Pinpoint the cell where the given text exists, returning its [x, y] midpoint coordinate. 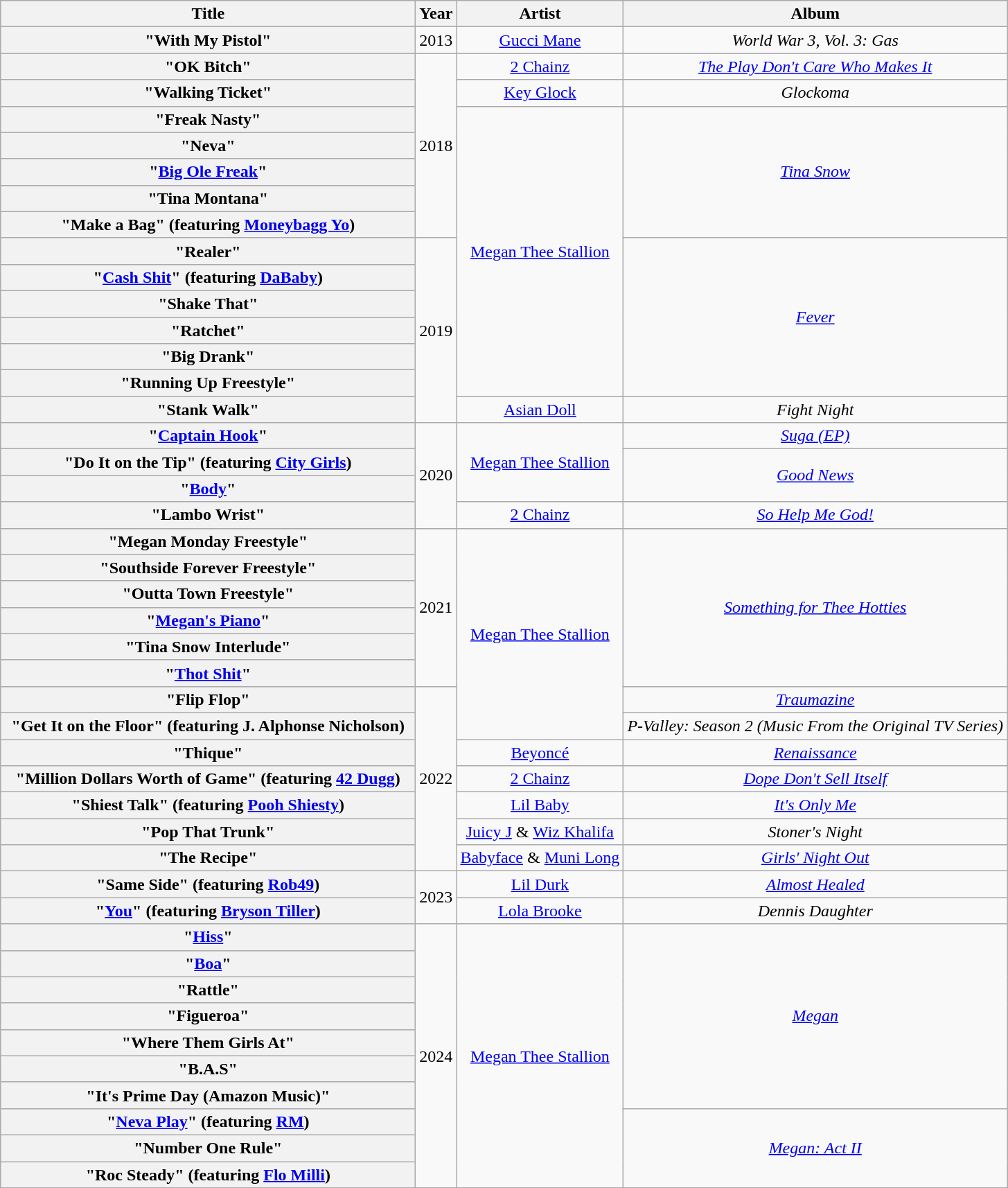
Artist [540, 14]
2019 [436, 330]
Almost Healed [815, 884]
Dennis Daughter [815, 911]
"Million Dollars Worth of Game" (featuring 42 Dugg) [208, 779]
World War 3, Vol. 3: Gas [815, 40]
"Tina Snow Interlude" [208, 647]
Lola Brooke [540, 911]
"Pop That Trunk" [208, 832]
"B.A.S" [208, 1069]
2023 [436, 898]
Juicy J & Wiz Khalifa [540, 832]
"Cash Shit" (featuring DaBaby) [208, 277]
"Megan Monday Freestyle" [208, 541]
Asian Doll [540, 410]
"Neva Play" (featuring RM) [208, 1121]
2024 [436, 1056]
Megan: Act II [815, 1148]
"Running Up Freestyle" [208, 383]
"Do It on the Tip" (featuring City Girls) [208, 462]
Gucci Mane [540, 40]
"You" (featuring Bryson Tiller) [208, 911]
"Outta Town Freestyle" [208, 594]
"Captain Hook" [208, 436]
"Southside Forever Freestyle" [208, 568]
"Big Ole Freak" [208, 172]
"Ratchet" [208, 331]
Renaissance [815, 752]
Girls' Night Out [815, 858]
"Thot Shit" [208, 673]
Key Glock [540, 93]
Tina Snow [815, 172]
"Figueroa" [208, 1016]
2018 [436, 146]
Fight Night [815, 410]
"Flip Flop" [208, 699]
"Big Drank" [208, 357]
Album [815, 14]
P-Valley: Season 2 (Music From the Original TV Series) [815, 726]
"Where Them Girls At" [208, 1042]
"It's Prime Day (Amazon Music)" [208, 1095]
"Megan's Piano" [208, 620]
"Make a Bag" (featuring Moneybagg Yo) [208, 225]
"Walking Ticket" [208, 93]
"Shiest Talk" (featuring Pooh Shiesty) [208, 805]
Lil Baby [540, 805]
"Same Side" (featuring Rob49) [208, 884]
2022 [436, 778]
"Rattle" [208, 990]
Traumazine [815, 699]
Beyoncé [540, 752]
Title [208, 14]
The Play Don't Care Who Makes It [815, 67]
Lil Durk [540, 884]
"Stank Walk" [208, 410]
Suga (EP) [815, 436]
Good News [815, 475]
Babyface & Muni Long [540, 858]
"Neva" [208, 146]
"Tina Montana" [208, 198]
It's Only Me [815, 805]
2021 [436, 607]
Megan [815, 1016]
"Roc Steady" (featuring Flo Milli) [208, 1175]
"Hiss" [208, 937]
Stoner's Night [815, 832]
"Get It on the Floor" (featuring J. Alphonse Nicholson) [208, 726]
"Shake That" [208, 304]
"Realer" [208, 251]
"Number One Rule" [208, 1148]
"Lambo Wrist" [208, 515]
"The Recipe" [208, 858]
2013 [436, 40]
Dope Don't Sell Itself [815, 779]
"Freak Nasty" [208, 119]
So Help Me God! [815, 515]
"Thique" [208, 752]
2020 [436, 475]
Fever [815, 317]
Something for Thee Hotties [815, 607]
Glockoma [815, 93]
"With My Pistol" [208, 40]
"Boa" [208, 963]
Year [436, 14]
"Body" [208, 489]
"OK Bitch" [208, 67]
